Extract the [X, Y] coordinate from the center of the cell holding the provided text.  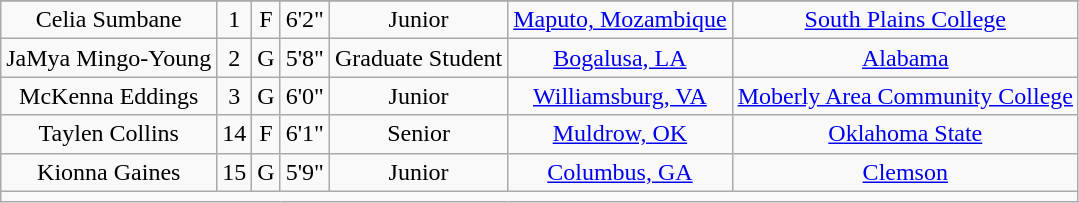
Alabama [905, 58]
3 [234, 96]
5'9" [304, 172]
2 [234, 58]
South Plains College [905, 20]
Columbus, GA [620, 172]
JaMya Mingo-Young [109, 58]
Taylen Collins [109, 134]
Graduate Student [418, 58]
Oklahoma State [905, 134]
Maputo, Mozambique [620, 20]
6'2" [304, 20]
6'1" [304, 134]
1 [234, 20]
5'8" [304, 58]
14 [234, 134]
Senior [418, 134]
Bogalusa, LA [620, 58]
Moberly Area Community College [905, 96]
6'0" [304, 96]
McKenna Eddings [109, 96]
15 [234, 172]
Muldrow, OK [620, 134]
Kionna Gaines [109, 172]
Celia Sumbane [109, 20]
Williamsburg, VA [620, 96]
Clemson [905, 172]
